Locate the cell with the specified text and output its [x, y] center coordinate. 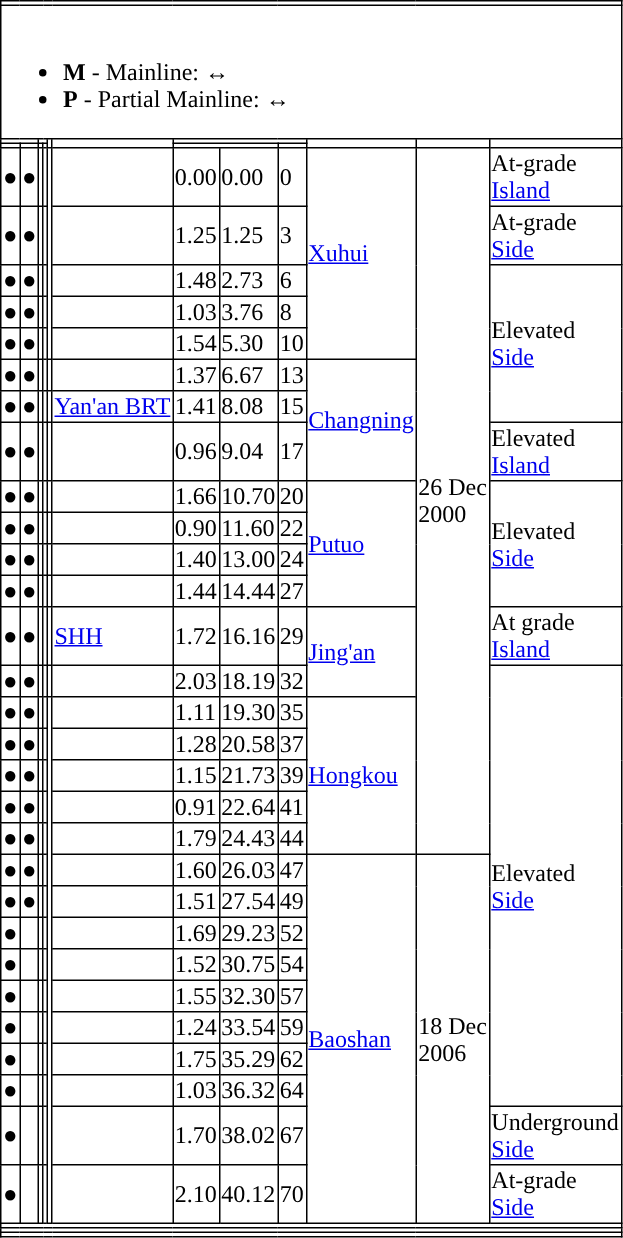
1.75 [196, 1059]
At grade Island [555, 636]
52 [292, 933]
1.79 [196, 839]
1.52 [196, 965]
Putuo [361, 544]
54 [292, 965]
6.67 [248, 375]
16.16 [248, 636]
2.03 [196, 681]
Changning [361, 420]
8 [292, 312]
3 [292, 235]
32 [292, 681]
22.64 [248, 807]
33.54 [248, 1028]
64 [292, 1091]
13.00 [248, 560]
14.44 [248, 591]
1.28 [196, 744]
1.24 [196, 1028]
11.60 [248, 528]
59 [292, 1028]
0 [292, 177]
Yan'an BRT [112, 407]
1.37 [196, 375]
32.30 [248, 996]
3.76 [248, 312]
SHH [112, 636]
1.72 [196, 636]
10.70 [248, 497]
1.70 [196, 1135]
18.19 [248, 681]
37 [292, 744]
1.48 [196, 281]
Elevated Island [555, 451]
1.54 [196, 344]
57 [292, 996]
24.43 [248, 839]
67 [292, 1135]
6 [292, 281]
1.51 [196, 902]
1.15 [196, 776]
At-grade Island [555, 177]
30.75 [248, 965]
36.32 [248, 1091]
41 [292, 807]
15 [292, 407]
39 [292, 776]
20 [292, 497]
0.96 [196, 451]
5.30 [248, 344]
20.58 [248, 744]
22 [292, 528]
19.30 [248, 713]
8.08 [248, 407]
0.90 [196, 528]
27 [292, 591]
1.69 [196, 933]
17 [292, 451]
35 [292, 713]
27.54 [248, 902]
70 [292, 1194]
1.11 [196, 713]
Hongkou [361, 776]
44 [292, 839]
1.41 [196, 407]
0.91 [196, 807]
10 [292, 344]
1.40 [196, 560]
Baoshan [361, 1038]
24 [292, 560]
49 [292, 902]
29 [292, 636]
40.12 [248, 1194]
1.44 [196, 591]
26 Dec 2000 [452, 501]
29.23 [248, 933]
21.73 [248, 776]
18 Dec 2006 [452, 1038]
1.66 [196, 497]
1.60 [196, 870]
26.03 [248, 870]
38.02 [248, 1135]
62 [292, 1059]
UndergroundSide [555, 1135]
35.29 [248, 1059]
1.55 [196, 996]
13 [292, 375]
Xuhui [361, 254]
2.73 [248, 281]
47 [292, 870]
2.10 [196, 1194]
9.04 [248, 451]
M - Mainline: ↔ P - Partial Mainline: ↔ [311, 72]
Jing'an [361, 652]
